Pinpoint the cell where the given text exists, returning its (X, Y) midpoint coordinate. 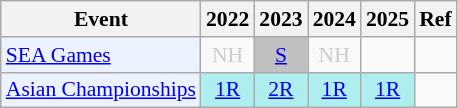
2022 (228, 19)
2024 (334, 19)
S (280, 55)
2023 (280, 19)
SEA Games (101, 55)
2025 (388, 19)
Event (101, 19)
Asian Championships (101, 90)
2R (280, 90)
Ref (435, 19)
